Return [X, Y] of the center of cell containing provided text 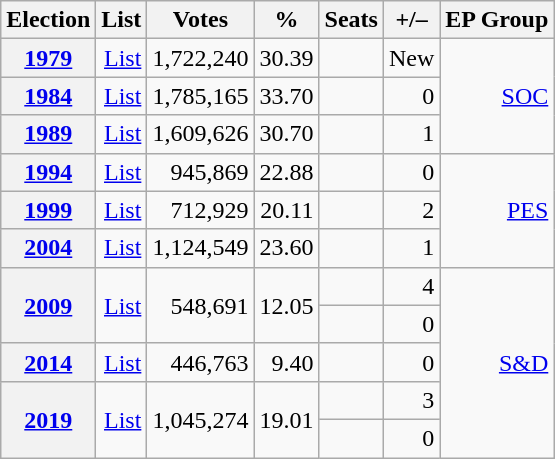
1984 [48, 96]
+/– [411, 20]
1,785,165 [200, 96]
1994 [48, 172]
SOC [497, 96]
1,722,240 [200, 58]
2014 [48, 362]
2 [411, 210]
945,869 [200, 172]
Votes [200, 20]
12.05 [286, 305]
22.88 [286, 172]
2004 [48, 248]
20.11 [286, 210]
30.70 [286, 134]
3 [411, 400]
% [286, 20]
23.60 [286, 248]
1,609,626 [200, 134]
1979 [48, 58]
1,124,549 [200, 248]
33.70 [286, 96]
2009 [48, 305]
2019 [48, 419]
PES [497, 210]
EP Group [497, 20]
1999 [48, 210]
New [411, 58]
1989 [48, 134]
Election [48, 20]
30.39 [286, 58]
712,929 [200, 210]
S&D [497, 362]
1,045,274 [200, 419]
9.40 [286, 362]
19.01 [286, 419]
4 [411, 286]
Seats [351, 20]
548,691 [200, 305]
446,763 [200, 362]
